Detect which cell encompasses the target text, then output its (X, Y) center coordinate. 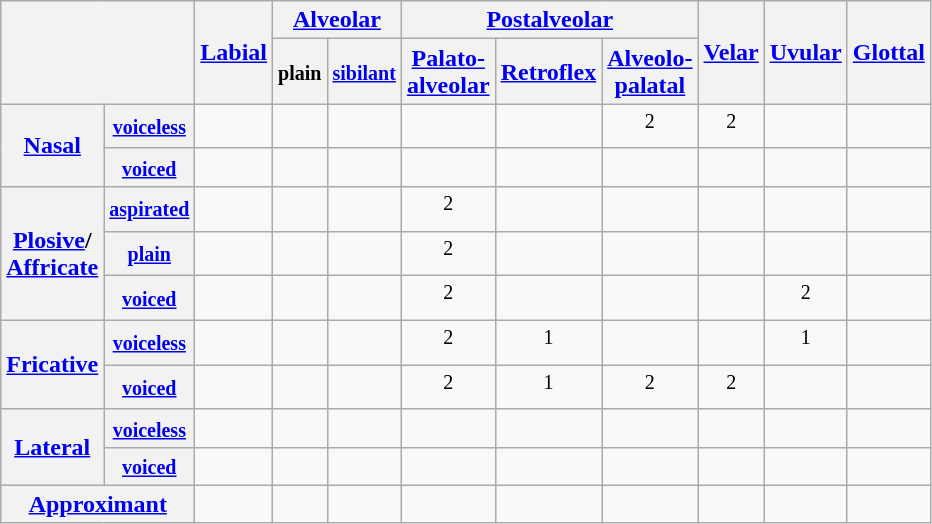
Palato-alveolar (448, 72)
Uvular (806, 52)
Glottal (888, 52)
Plosive/Affricate (52, 253)
Alveolar (338, 20)
sibilant (364, 72)
Labial (234, 52)
Velar (731, 52)
Retroflex (548, 72)
Approximant (98, 504)
Alveolo-palatal (650, 72)
Lateral (52, 447)
Nasal (52, 146)
aspirated (150, 208)
Postalveolar (550, 20)
Fricative (52, 364)
